For the text-containing cell, return its midpoint in (x, y) coordinate format. 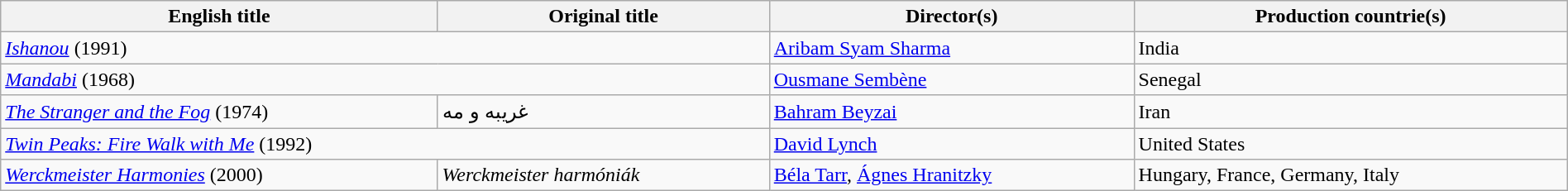
Hungary, France, Germany, Italy (1350, 175)
Aribam Syam Sharma (951, 48)
Bahram Beyzai (951, 112)
David Lynch (951, 143)
United States (1350, 143)
English title (219, 17)
Werckmeister Harmonies (2000) (219, 175)
Iran (1350, 112)
India (1350, 48)
Senegal (1350, 79)
Ishanou (1991) (385, 48)
Ousmane Sembène (951, 79)
Béla Tarr, Ágnes Hranitzky (951, 175)
Director(s) (951, 17)
Mandabi (1968) (385, 79)
Production countrie(s) (1350, 17)
غریبه و مه (604, 112)
Twin Peaks: Fire Walk with Me (1992) (385, 143)
Werckmeister harmóniák (604, 175)
The Stranger and the Fog (1974) (219, 112)
Original title (604, 17)
